Pinpoint the cell where the given text exists, returning its (X, Y) midpoint coordinate. 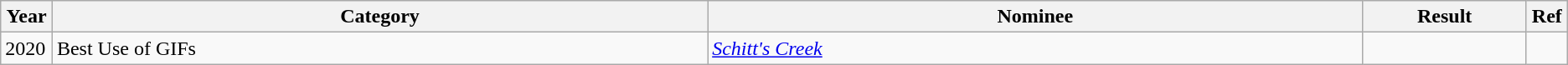
Category (379, 17)
Result (1445, 17)
Schitt's Creek (1035, 48)
Ref (1546, 17)
Nominee (1035, 17)
Year (27, 17)
2020 (27, 48)
Best Use of GIFs (379, 48)
